For the text-containing cell, return its midpoint in (x, y) coordinate format. 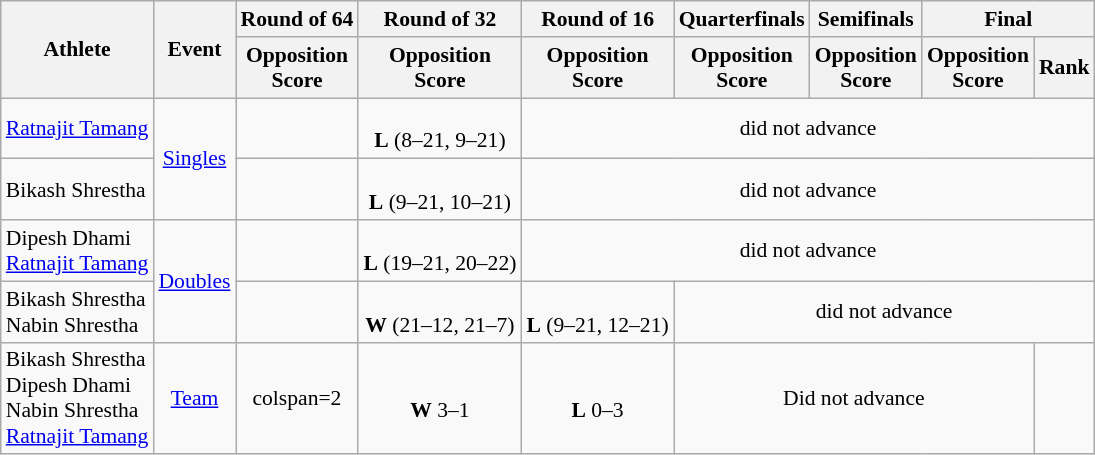
Round of 32 (440, 19)
Semifinals (866, 19)
colspan=2 (298, 398)
Singles (194, 159)
L 0–3 (597, 398)
Team (194, 398)
Rank (1064, 68)
Bikash Shrestha Nabin Shrestha (78, 312)
Dipesh Dhami Ratnajit Tamang (78, 250)
W 3–1 (440, 398)
L (8–21, 9–21) (440, 128)
L (9–21, 12–21) (597, 312)
Did not advance (854, 398)
Bikash Shrestha (78, 190)
Bikash Shrestha Dipesh Dhami Nabin Shrestha Ratnajit Tamang (78, 398)
W (21–12, 21–7) (440, 312)
L (9–21, 10–21) (440, 190)
Round of 64 (298, 19)
Event (194, 50)
Round of 16 (597, 19)
L (19–21, 20–22) (440, 250)
Final (1008, 19)
Doubles (194, 281)
Ratnajit Tamang (78, 128)
Athlete (78, 50)
Quarterfinals (742, 19)
